Locate the cell with the specified text and output its [x, y] center coordinate. 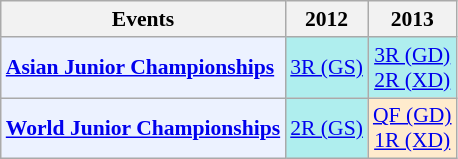
3R (GS) [326, 68]
Events [143, 19]
QF (GD)1R (XD) [412, 128]
World Junior Championships [143, 128]
2R (GS) [326, 128]
3R (GD)2R (XD) [412, 68]
Asian Junior Championships [143, 68]
2012 [326, 19]
2013 [412, 19]
